Provide the (x, y) coordinate of the cell's center where the given text is located.  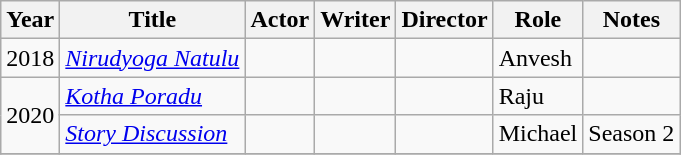
Story Discussion (152, 134)
Notes (632, 20)
Year (30, 20)
Title (152, 20)
Kotha Poradu (152, 96)
Anvesh (538, 58)
Nirudyoga Natulu (152, 58)
2018 (30, 58)
2020 (30, 115)
Season 2 (632, 134)
Director (444, 20)
Writer (356, 20)
Michael (538, 134)
Role (538, 20)
Raju (538, 96)
Actor (280, 20)
